Provide the [x, y] coordinate of the cell's center where the given text is located.  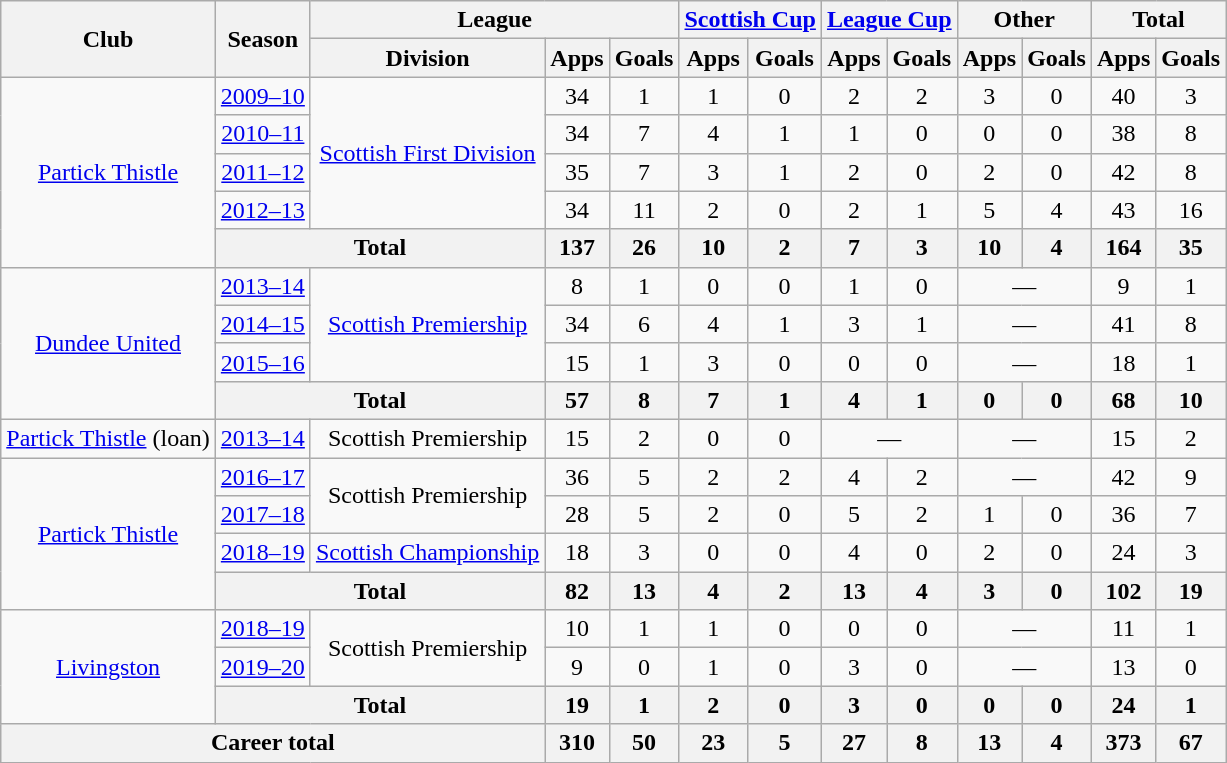
57 [577, 400]
2016–17 [262, 477]
Dundee United [108, 343]
28 [577, 515]
League [494, 20]
Partick Thistle (loan) [108, 438]
League Cup [889, 20]
40 [1123, 96]
82 [577, 591]
310 [577, 743]
Season [262, 39]
2019–20 [262, 667]
2012–13 [262, 210]
Club [108, 39]
38 [1123, 134]
16 [1191, 210]
2010–11 [262, 134]
27 [854, 743]
67 [1191, 743]
Other [1024, 20]
50 [644, 743]
Career total [273, 743]
2014–15 [262, 324]
43 [1123, 210]
26 [644, 248]
164 [1123, 248]
68 [1123, 400]
102 [1123, 591]
2011–12 [262, 172]
2015–16 [262, 362]
2017–18 [262, 515]
2009–10 [262, 96]
373 [1123, 743]
41 [1123, 324]
6 [644, 324]
Scottish Cup [750, 20]
Livingston [108, 667]
Scottish First Division [427, 153]
Scottish Championship [427, 553]
Division [427, 58]
137 [577, 248]
23 [713, 743]
